From the cell containing the given text, extract its center point as [X, Y] coordinate. 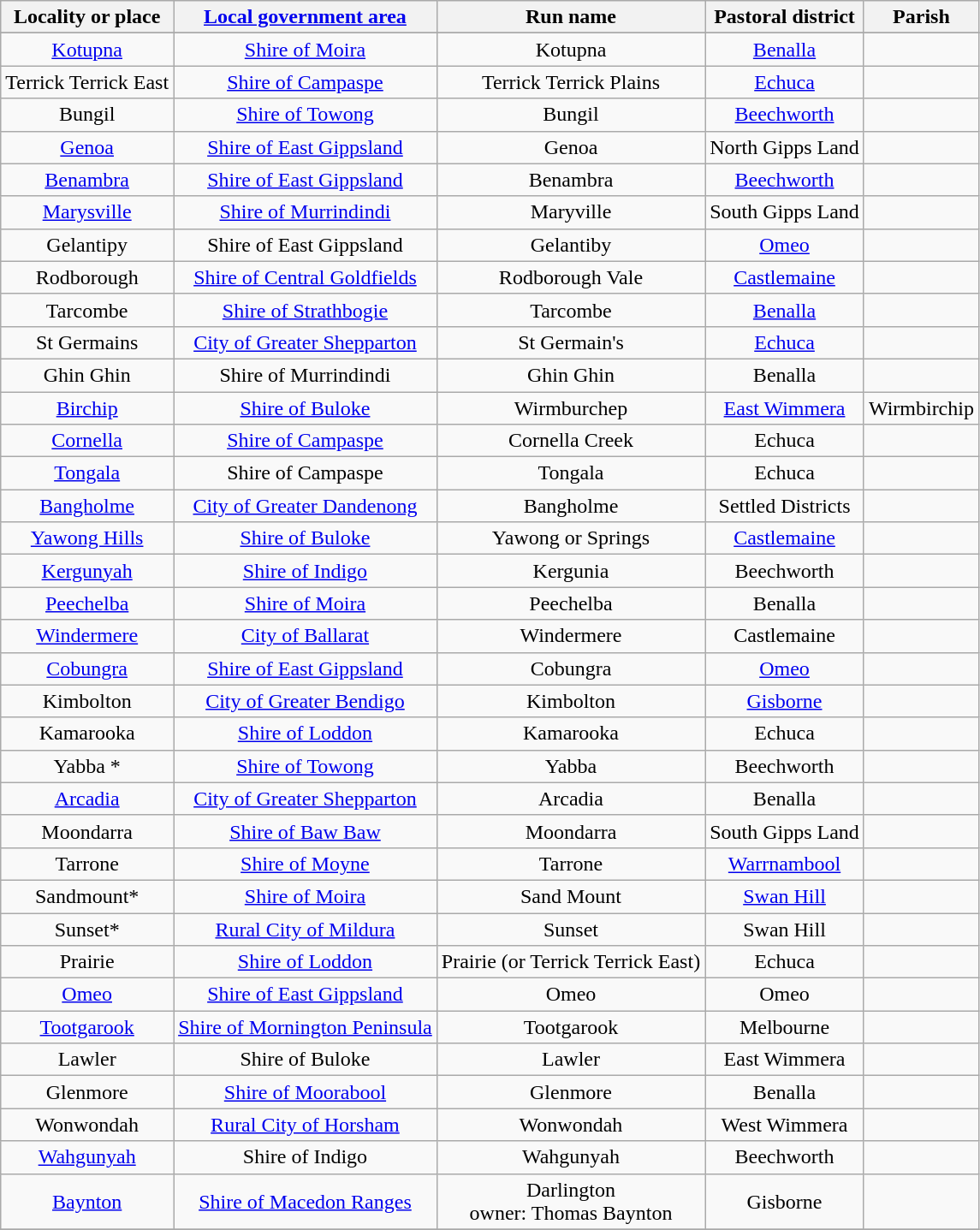
Shire of Moorabool [306, 1092]
Maryville [570, 212]
Sandmount* [87, 896]
Rodborough [87, 277]
Settled Districts [785, 506]
Shire of Central Goldfields [306, 277]
North Gipps Land [785, 147]
Terrick Terrick East [87, 82]
Prairie [87, 962]
Yawong or Springs [570, 538]
Birchip [87, 408]
Shire of Strathbogie [306, 310]
Marysville [87, 212]
Darlingtonowner: Thomas Baynton [570, 1202]
Kergunyah [87, 571]
City of Greater Dandenong [306, 506]
Sand Mount [570, 896]
Wirmburchep [570, 408]
Local government area [306, 17]
Pastoral district [785, 17]
St Germain's [570, 342]
Prairie (or Terrick Terrick East) [570, 962]
West Wimmera [785, 1125]
Run name [570, 17]
Sunset [570, 929]
Sunset* [87, 929]
Warrnambool [785, 864]
Yabba * [87, 766]
Baynton [87, 1202]
St Germains [87, 342]
City of Ballarat [306, 636]
Shire of Macedon Ranges [306, 1202]
Shire of Moyne [306, 864]
Locality or place [87, 17]
Yawong Hills [87, 538]
Cornella Creek [570, 441]
Cornella [87, 441]
Gelantipy [87, 245]
Parish [921, 17]
Yabba [570, 766]
Kergunia [570, 571]
Shire of Baw Baw [306, 831]
Rural City of Horsham [306, 1125]
Wirmbirchip [921, 408]
Rodborough Vale [570, 277]
City of Greater Bendigo [306, 701]
Rural City of Mildura [306, 929]
Gelantiby [570, 245]
Melbourne [785, 1027]
Terrick Terrick Plains [570, 82]
Shire of Mornington Peninsula [306, 1027]
